From the cell containing the given text, extract its center point as [x, y] coordinate. 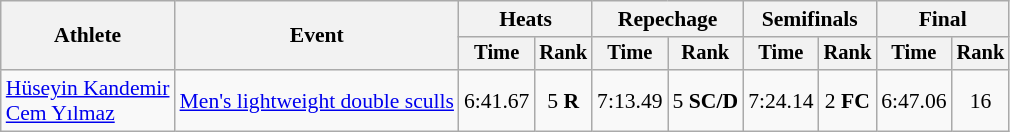
Semifinals [810, 19]
5 R [563, 100]
Men's lightweight double sculls [317, 100]
6:41.67 [496, 100]
Heats [526, 19]
7:24.14 [780, 100]
16 [981, 100]
Athlete [88, 36]
Hüseyin KandemirCem Yılmaz [88, 100]
2 FC [848, 100]
Repechage [668, 19]
5 SC/D [706, 100]
7:13.49 [630, 100]
Final [942, 19]
Event [317, 36]
6:47.06 [914, 100]
